Capture the cell that displays the provided text and extract its [X, Y] central coordinate. 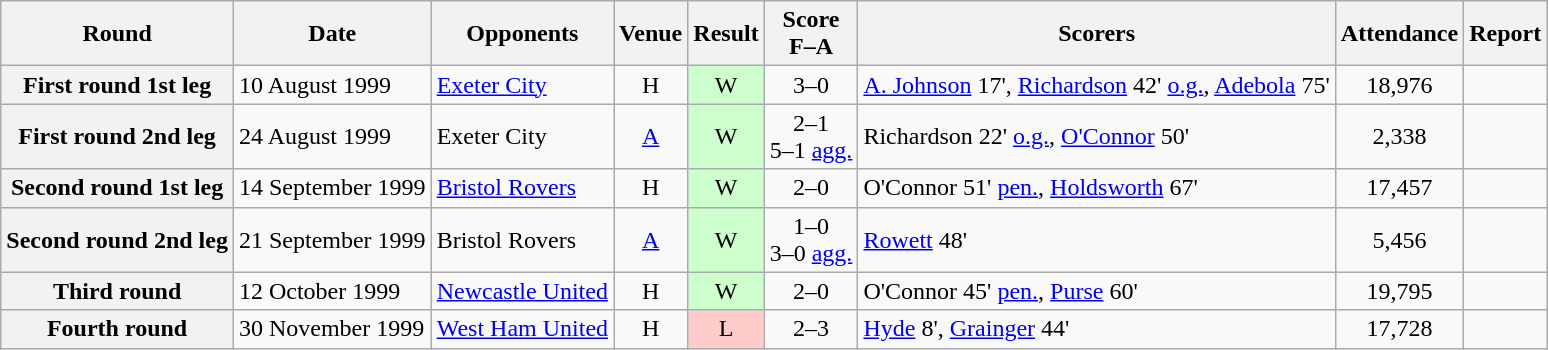
West Ham United [522, 329]
Fourth round [118, 329]
ScoreF–A [811, 34]
L [726, 329]
Round [118, 34]
Second round 1st leg [118, 188]
Newcastle United [522, 291]
O'Connor 51' pen., Holdsworth 67' [1096, 188]
21 September 1999 [332, 240]
12 October 1999 [332, 291]
19,795 [1399, 291]
5,456 [1399, 240]
17,457 [1399, 188]
14 September 1999 [332, 188]
Richardson 22' o.g., O'Connor 50' [1096, 136]
24 August 1999 [332, 136]
1–03–0 agg. [811, 240]
O'Connor 45' pen., Purse 60' [1096, 291]
First round 1st leg [118, 85]
Report [1506, 34]
Hyde 8', Grainger 44' [1096, 329]
10 August 1999 [332, 85]
Scorers [1096, 34]
Opponents [522, 34]
Rowett 48' [1096, 240]
2–15–1 agg. [811, 136]
Venue [651, 34]
Date [332, 34]
3–0 [811, 85]
2–3 [811, 329]
A. Johnson 17', Richardson 42' o.g., Adebola 75' [1096, 85]
18,976 [1399, 85]
Result [726, 34]
2,338 [1399, 136]
Third round [118, 291]
30 November 1999 [332, 329]
17,728 [1399, 329]
Second round 2nd leg [118, 240]
First round 2nd leg [118, 136]
Attendance [1399, 34]
